Output the (x, y) coordinate of the center of the cell containing the given text.  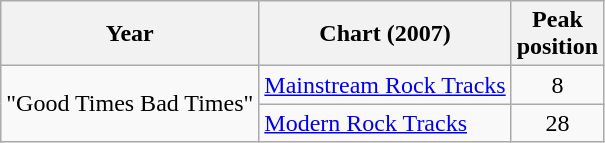
"Good Times Bad Times" (130, 104)
28 (557, 123)
Peakposition (557, 34)
Chart (2007) (385, 34)
Modern Rock Tracks (385, 123)
Mainstream Rock Tracks (385, 85)
Year (130, 34)
8 (557, 85)
